Scan for the cell matching the given text and deliver its [X, Y] coordinate at center. 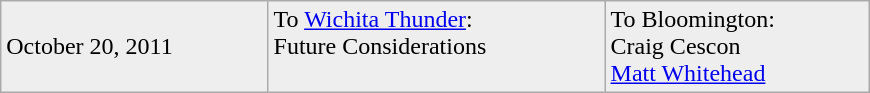
To Bloomington:Craig CesconMatt Whitehead [737, 47]
To Wichita Thunder:Future Considerations [436, 47]
October 20, 2011 [134, 47]
